Identify which cell holds the provided text, then report its [X, Y] central coordinate. 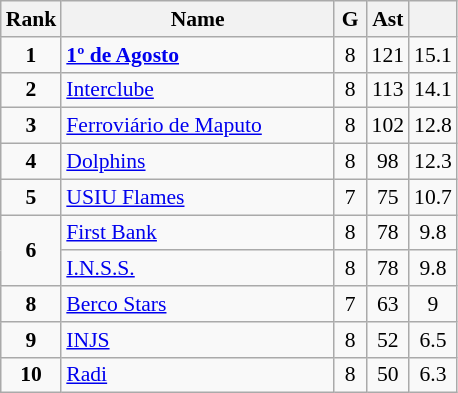
15.1 [433, 55]
75 [388, 197]
121 [388, 55]
INJS [198, 340]
6.3 [433, 375]
98 [388, 162]
14.1 [433, 90]
63 [388, 304]
12.8 [433, 126]
Name [198, 19]
Radi [198, 375]
First Bank [198, 233]
2 [32, 90]
52 [388, 340]
USIU Flames [198, 197]
1º de Agosto [198, 55]
10.7 [433, 197]
G [350, 19]
Ferroviário de Maputo [198, 126]
12.3 [433, 162]
Dolphins [198, 162]
1 [32, 55]
10 [32, 375]
102 [388, 126]
113 [388, 90]
Ast [388, 19]
Rank [32, 19]
Interclube [198, 90]
50 [388, 375]
4 [32, 162]
3 [32, 126]
5 [32, 197]
6.5 [433, 340]
I.N.S.S. [198, 269]
6 [32, 250]
Berco Stars [198, 304]
